Capture the cell that displays the provided text and extract its [x, y] central coordinate. 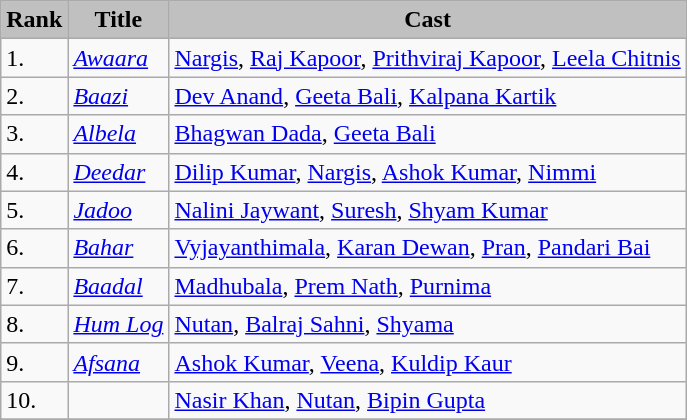
Nutan, Balraj Sahni, Shyama [428, 324]
Dilip Kumar, Nargis, Ashok Kumar, Nimmi [428, 172]
Awaara [118, 58]
7. [34, 286]
1. [34, 58]
8. [34, 324]
Afsana [118, 362]
4. [34, 172]
Baadal [118, 286]
10. [34, 400]
Baazi [118, 96]
Madhubala, Prem Nath, Purnima [428, 286]
Nasir Khan, Nutan, Bipin Gupta [428, 400]
Ashok Kumar, Veena, Kuldip Kaur [428, 362]
Deedar [118, 172]
3. [34, 134]
Hum Log [118, 324]
Vyjayanthimala, Karan Dewan, Pran, Pandari Bai [428, 248]
5. [34, 210]
Rank [34, 20]
Bahar [118, 248]
Bhagwan Dada, Geeta Bali [428, 134]
9. [34, 362]
Dev Anand, Geeta Bali, Kalpana Kartik [428, 96]
Nargis, Raj Kapoor, Prithviraj Kapoor, Leela Chitnis [428, 58]
Cast [428, 20]
2. [34, 96]
Albela [118, 134]
Jadoo [118, 210]
Nalini Jaywant, Suresh, Shyam Kumar [428, 210]
6. [34, 248]
Title [118, 20]
